Extract the [x, y] coordinate from the center of the cell holding the provided text.  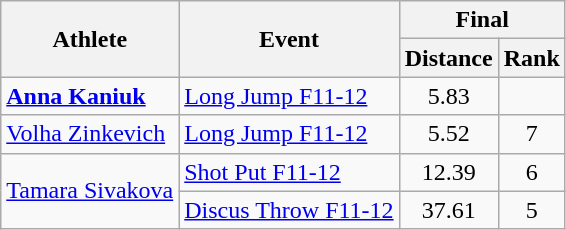
Event [289, 39]
5.83 [448, 96]
7 [532, 134]
Athlete [90, 39]
Volha Zinkevich [90, 134]
6 [532, 172]
Final [482, 20]
5 [532, 210]
Rank [532, 58]
Tamara Sivakova [90, 191]
5.52 [448, 134]
Distance [448, 58]
12.39 [448, 172]
37.61 [448, 210]
Anna Kaniuk [90, 96]
Shot Put F11-12 [289, 172]
Discus Throw F11-12 [289, 210]
